Scan for the cell matching the given text and deliver its (x, y) coordinate at center. 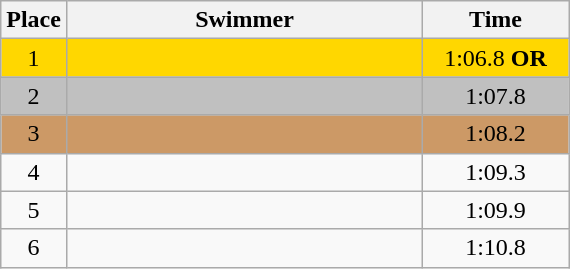
1:07.8 (496, 96)
3 (34, 134)
1 (34, 58)
2 (34, 96)
1:06.8 OR (496, 58)
Swimmer (244, 20)
1:10.8 (496, 248)
Time (496, 20)
1:09.9 (496, 210)
6 (34, 248)
1:08.2 (496, 134)
5 (34, 210)
4 (34, 172)
Place (34, 20)
1:09.3 (496, 172)
